Detect which cell encompasses the target text, then output its (x, y) center coordinate. 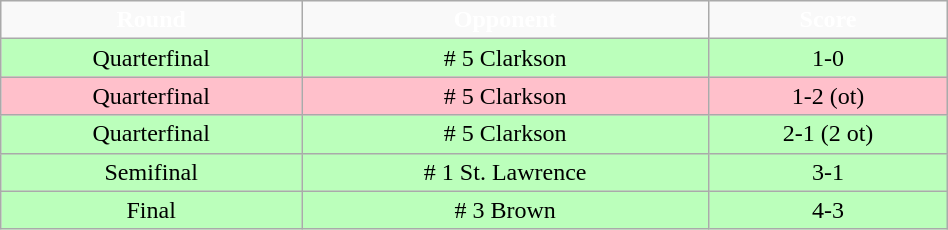
Round (152, 20)
1-2 (ot) (828, 96)
1-0 (828, 58)
3-1 (828, 172)
Score (828, 20)
2-1 (2 ot) (828, 134)
Opponent (506, 20)
# 3 Brown (506, 210)
# 1 St. Lawrence (506, 172)
Semifinal (152, 172)
Final (152, 210)
4-3 (828, 210)
